Detect which cell encompasses the target text, then output its (x, y) center coordinate. 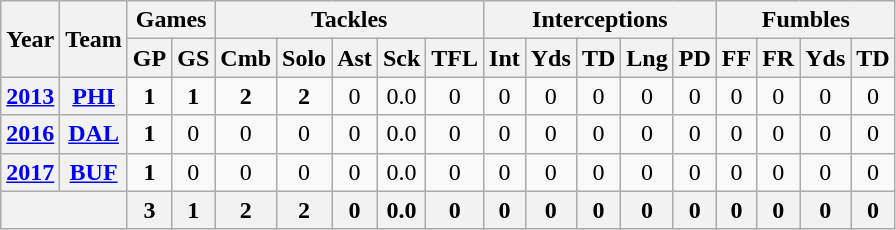
3 (149, 210)
FR (778, 58)
2016 (30, 134)
Cmb (246, 58)
Year (30, 39)
DAL (94, 134)
Solo (304, 58)
Int (505, 58)
Fumbles (806, 20)
Lng (647, 58)
Games (170, 20)
TFL (455, 58)
Interceptions (600, 20)
Tackles (350, 20)
2017 (30, 172)
2013 (30, 96)
Sck (401, 58)
BUF (94, 172)
PD (694, 58)
Team (94, 39)
GS (194, 58)
GP (149, 58)
PHI (94, 96)
FF (736, 58)
Ast (355, 58)
